Locate the cell with the specified text and output its (x, y) center coordinate. 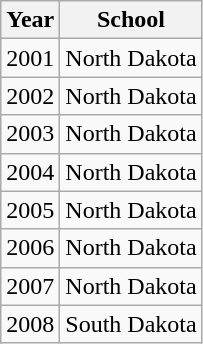
2005 (30, 210)
South Dakota (131, 324)
2002 (30, 96)
2004 (30, 172)
2001 (30, 58)
2006 (30, 248)
School (131, 20)
Year (30, 20)
2003 (30, 134)
2007 (30, 286)
2008 (30, 324)
